Determine the (x, y) coordinate at the center of the cell enclosing the given text.  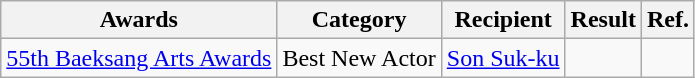
Best New Actor (359, 58)
Category (359, 20)
Recipient (503, 20)
Son Suk-ku (503, 58)
Awards (139, 20)
Ref. (668, 20)
Result (603, 20)
55th Baeksang Arts Awards (139, 58)
